Search for the cell housing the specified text and yield its [x, y] center coordinate. 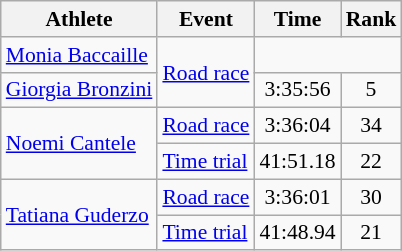
30 [372, 197]
Giorgia Bronzini [80, 90]
Tatiana Guderzo [80, 214]
41:51.18 [297, 162]
Monia Baccaille [80, 55]
5 [372, 90]
21 [372, 233]
3:36:01 [297, 197]
41:48.94 [297, 233]
Rank [372, 19]
Noemi Cantele [80, 144]
Time [297, 19]
3:35:56 [297, 90]
34 [372, 126]
Event [206, 19]
22 [372, 162]
3:36:04 [297, 126]
Athlete [80, 19]
